Provide the (X, Y) coordinate of the cell's center where the given text is located.  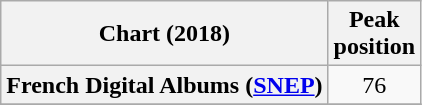
Peakposition (374, 34)
76 (374, 85)
French Digital Albums (SNEP) (164, 85)
Chart (2018) (164, 34)
